Determine the [x, y] coordinate at the center of the cell enclosing the given text.  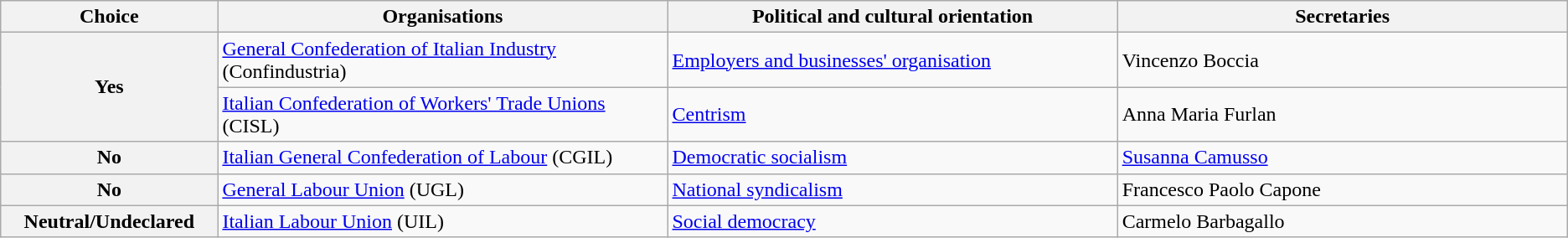
General Labour Union (UGL) [442, 189]
Political and cultural orientation [893, 17]
Choice [109, 17]
Organisations [442, 17]
Susanna Camusso [1342, 158]
Social democracy [893, 221]
Centrism [893, 114]
Carmelo Barbagallo [1342, 221]
Italian General Confederation of Labour (CGIL) [442, 158]
Italian Confederation of Workers' Trade Unions (CISL) [442, 114]
National syndicalism [893, 189]
Secretaries [1342, 17]
Anna Maria Furlan [1342, 114]
Italian Labour Union (UIL) [442, 221]
Democratic socialism [893, 158]
Yes [109, 87]
Neutral/Undeclared [109, 221]
Francesco Paolo Capone [1342, 189]
Employers and businesses' organisation [893, 60]
Vincenzo Boccia [1342, 60]
General Confederation of Italian Industry (Confindustria) [442, 60]
